Locate the cell with the specified text and output its [X, Y] center coordinate. 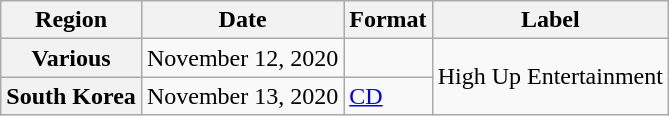
Label [550, 20]
South Korea [72, 96]
November 12, 2020 [242, 58]
CD [388, 96]
Date [242, 20]
November 13, 2020 [242, 96]
Various [72, 58]
Region [72, 20]
High Up Entertainment [550, 77]
Format [388, 20]
